Pinpoint the cell where the given text exists, returning its [X, Y] midpoint coordinate. 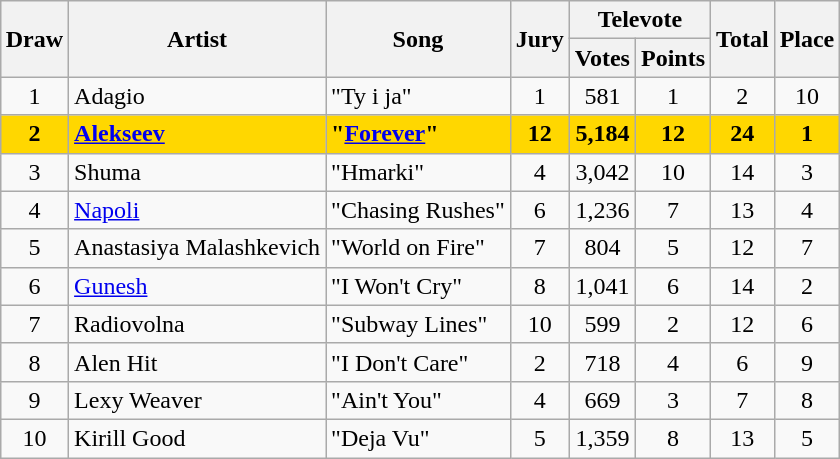
"Deja Vu" [418, 438]
Total [743, 39]
5,184 [602, 134]
Place [807, 39]
Draw [34, 39]
669 [602, 400]
581 [602, 96]
Anastasiya Malashkevich [198, 248]
1,359 [602, 438]
Napoli [198, 210]
Kirill Good [198, 438]
Televote [640, 20]
1,236 [602, 210]
Jury [540, 39]
"Hmarki" [418, 172]
3,042 [602, 172]
599 [602, 324]
Lexy Weaver [198, 400]
"Subway Lines" [418, 324]
Alen Hit [198, 362]
"Ain't You" [418, 400]
Adagio [198, 96]
"World on Fire" [418, 248]
Shuma [198, 172]
Artist [198, 39]
24 [743, 134]
1,041 [602, 286]
Song [418, 39]
"Ty i ja" [418, 96]
Votes [602, 58]
718 [602, 362]
804 [602, 248]
Radiovolna [198, 324]
Points [672, 58]
"Chasing Rushes" [418, 210]
"Forever" [418, 134]
Gunesh [198, 286]
"I Won't Cry" [418, 286]
"I Don't Care" [418, 362]
Alekseev [198, 134]
